Return the [X, Y] coordinate for the center point of the cell that contains the specified text.  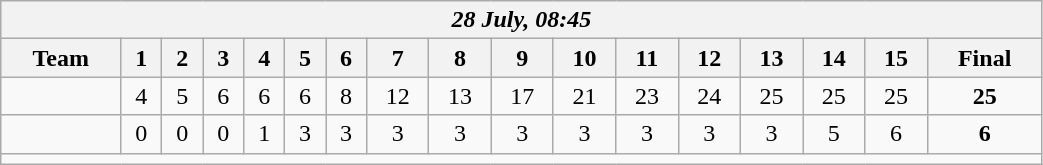
9 [522, 58]
7 [398, 58]
23 [647, 96]
15 [896, 58]
17 [522, 96]
Team [61, 58]
14 [834, 58]
21 [584, 96]
11 [647, 58]
24 [709, 96]
10 [584, 58]
28 July, 08:45 [522, 20]
Final [984, 58]
2 [182, 58]
